Return [X, Y] of the center of cell containing provided text 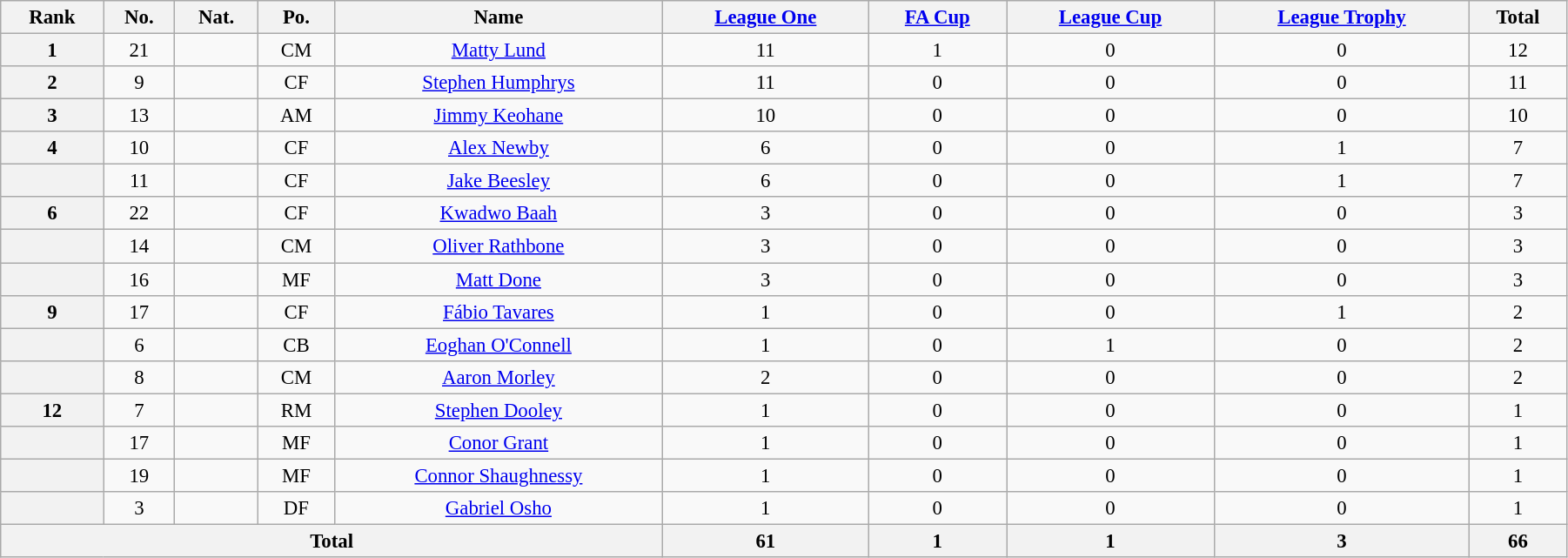
13 [139, 116]
Gabriel Osho [498, 508]
Kwadwo Baah [498, 213]
Aaron Morley [498, 377]
Jimmy Keohane [498, 116]
66 [1518, 541]
Connor Shaughnessy [498, 475]
AM [297, 116]
League One [766, 17]
Matt Done [498, 279]
Matty Lund [498, 50]
14 [139, 246]
Po. [297, 17]
Conor Grant [498, 443]
Stephen Humphrys [498, 83]
RM [297, 410]
22 [139, 213]
Alex Newby [498, 148]
Nat. [217, 17]
Oliver Rathbone [498, 246]
Fábio Tavares [498, 312]
61 [766, 541]
19 [139, 475]
8 [139, 377]
Eoghan O'Connell [498, 345]
League Cup [1110, 17]
DF [297, 508]
Stephen Dooley [498, 410]
4 [52, 148]
Rank [52, 17]
League Trophy [1342, 17]
Name [498, 17]
21 [139, 50]
Jake Beesley [498, 181]
FA Cup [937, 17]
16 [139, 279]
No. [139, 17]
CB [297, 345]
